Capture the cell that displays the provided text and extract its [x, y] central coordinate. 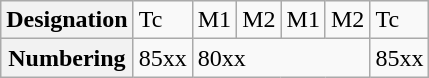
Designation [67, 20]
Numbering [67, 58]
80xx [281, 58]
